Scan for the cell matching the given text and deliver its (X, Y) coordinate at center. 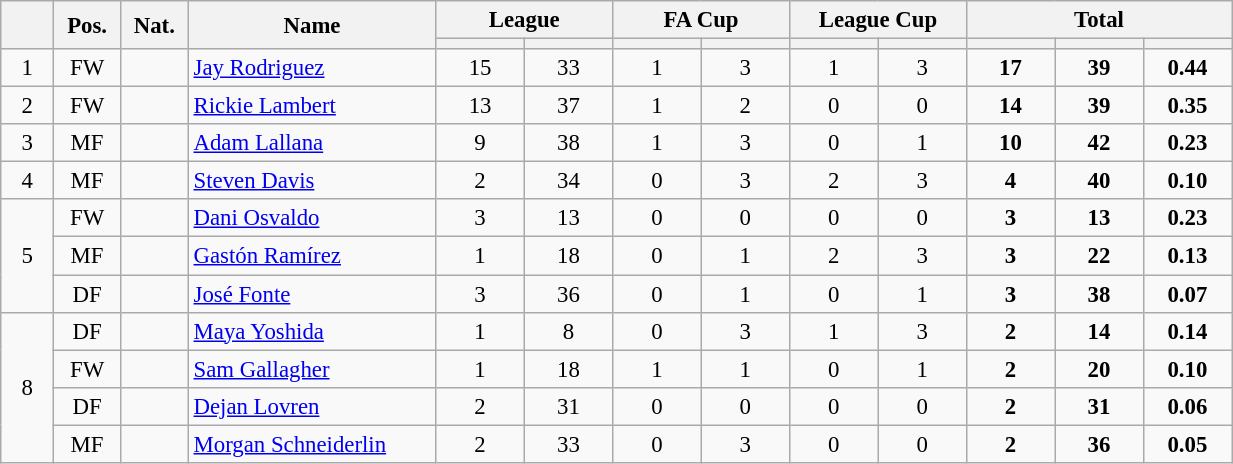
Pos. (88, 25)
0.13 (1188, 256)
20 (1099, 369)
Name (312, 25)
0.35 (1188, 106)
Adam Lallana (312, 143)
17 (1010, 68)
League (524, 20)
Steven Davis (312, 181)
40 (1099, 181)
Maya Yoshida (312, 331)
Rickie Lambert (312, 106)
42 (1099, 143)
Dani Osvaldo (312, 219)
9 (480, 143)
0.06 (1188, 406)
Morgan Schneiderlin (312, 444)
0.07 (1188, 294)
5 (28, 256)
0.44 (1188, 68)
José Fonte (312, 294)
0.14 (1188, 331)
Dejan Lovren (312, 406)
15 (480, 68)
FA Cup (702, 20)
10 (1010, 143)
37 (568, 106)
Nat. (154, 25)
Total (1098, 20)
22 (1099, 256)
Sam Gallagher (312, 369)
Jay Rodriguez (312, 68)
League Cup (878, 20)
Gastón Ramírez (312, 256)
34 (568, 181)
0.05 (1188, 444)
